Pinpoint the cell where the given text exists, returning its (x, y) midpoint coordinate. 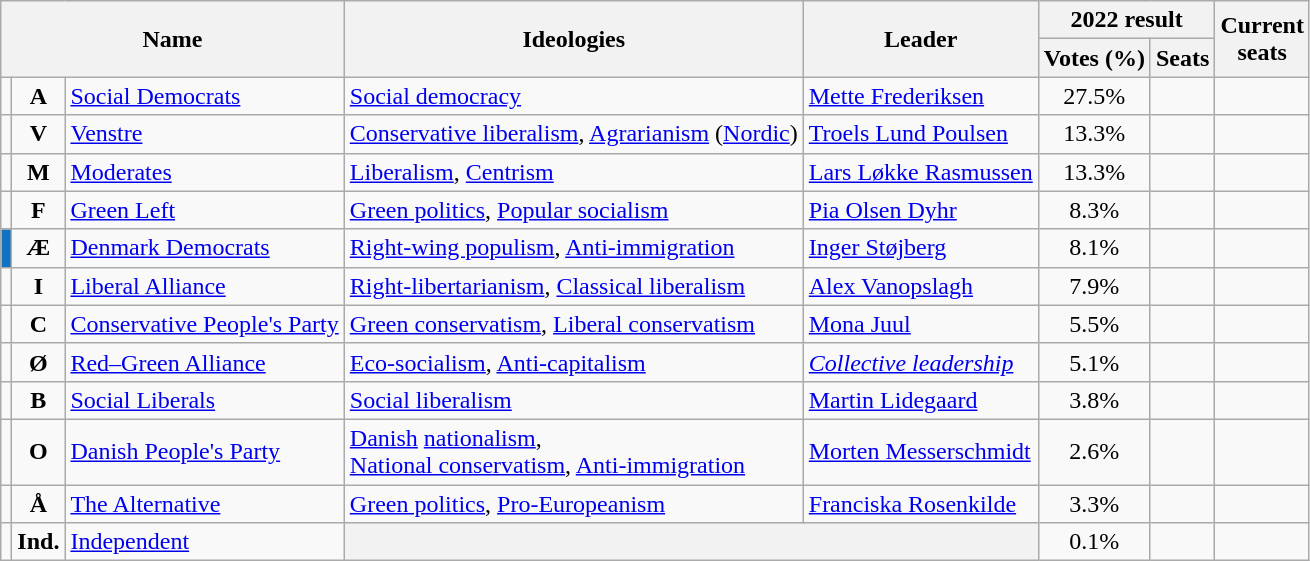
I (38, 286)
Social liberalism (574, 400)
Morten Messerschmidt (920, 452)
Moderates (204, 172)
5.5% (1094, 324)
Social Democrats (204, 96)
Conservative liberalism, Agrarianism (Nordic) (574, 134)
M (38, 172)
3.3% (1094, 503)
Liberalism, Centrism (574, 172)
Conservative People's Party (204, 324)
Mette Frederiksen (920, 96)
Currentseats (1262, 39)
Green conservatism, Liberal conservatism (574, 324)
A (38, 96)
Collective leadership (920, 362)
Green Left (204, 210)
Name (173, 39)
Green politics, Pro-Europeanism (574, 503)
Green politics, Popular socialism (574, 210)
Seats (1182, 58)
Red–Green Alliance (204, 362)
C (38, 324)
Inger Støjberg (920, 248)
Æ (38, 248)
7.9% (1094, 286)
Mona Juul (920, 324)
Lars Løkke Rasmussen (920, 172)
2.6% (1094, 452)
2022 result (1126, 20)
The Alternative (204, 503)
Right-wing populism, Anti-immigration (574, 248)
Å (38, 503)
Independent (204, 542)
5.1% (1094, 362)
Right-libertarianism, Classical liberalism (574, 286)
Ind. (38, 542)
Venstre (204, 134)
8.1% (1094, 248)
Leader (920, 39)
Liberal Alliance (204, 286)
F (38, 210)
Alex Vanopslagh (920, 286)
8.3% (1094, 210)
27.5% (1094, 96)
Martin Lidegaard (920, 400)
Ideologies (574, 39)
Social democracy (574, 96)
B (38, 400)
Franciska Rosenkilde (920, 503)
Denmark Democrats (204, 248)
Danish nationalism,National conservatism, Anti-immigration (574, 452)
O (38, 452)
Eco-socialism, Anti-capitalism (574, 362)
Ø (38, 362)
V (38, 134)
Social Liberals (204, 400)
Troels Lund Poulsen (920, 134)
Votes (%) (1094, 58)
3.8% (1094, 400)
Danish People's Party (204, 452)
0.1% (1094, 542)
Pia Olsen Dyhr (920, 210)
